Return [x, y] of the center of cell containing provided text 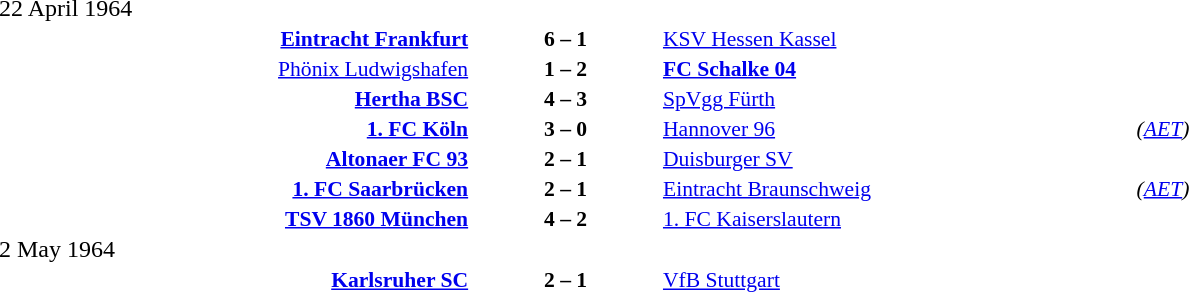
4 – 2 [566, 218]
1. FC Kaiserslautern [897, 218]
Hannover 96 [897, 128]
4 – 3 [566, 98]
Eintracht Braunschweig [897, 188]
KSV Hessen Kassel [897, 38]
SpVgg Fürth [897, 98]
6 – 1 [566, 38]
3 – 0 [566, 128]
FC Schalke 04 [897, 68]
Duisburger SV [897, 158]
1 – 2 [566, 68]
